Return [x, y] of the center of cell containing provided text 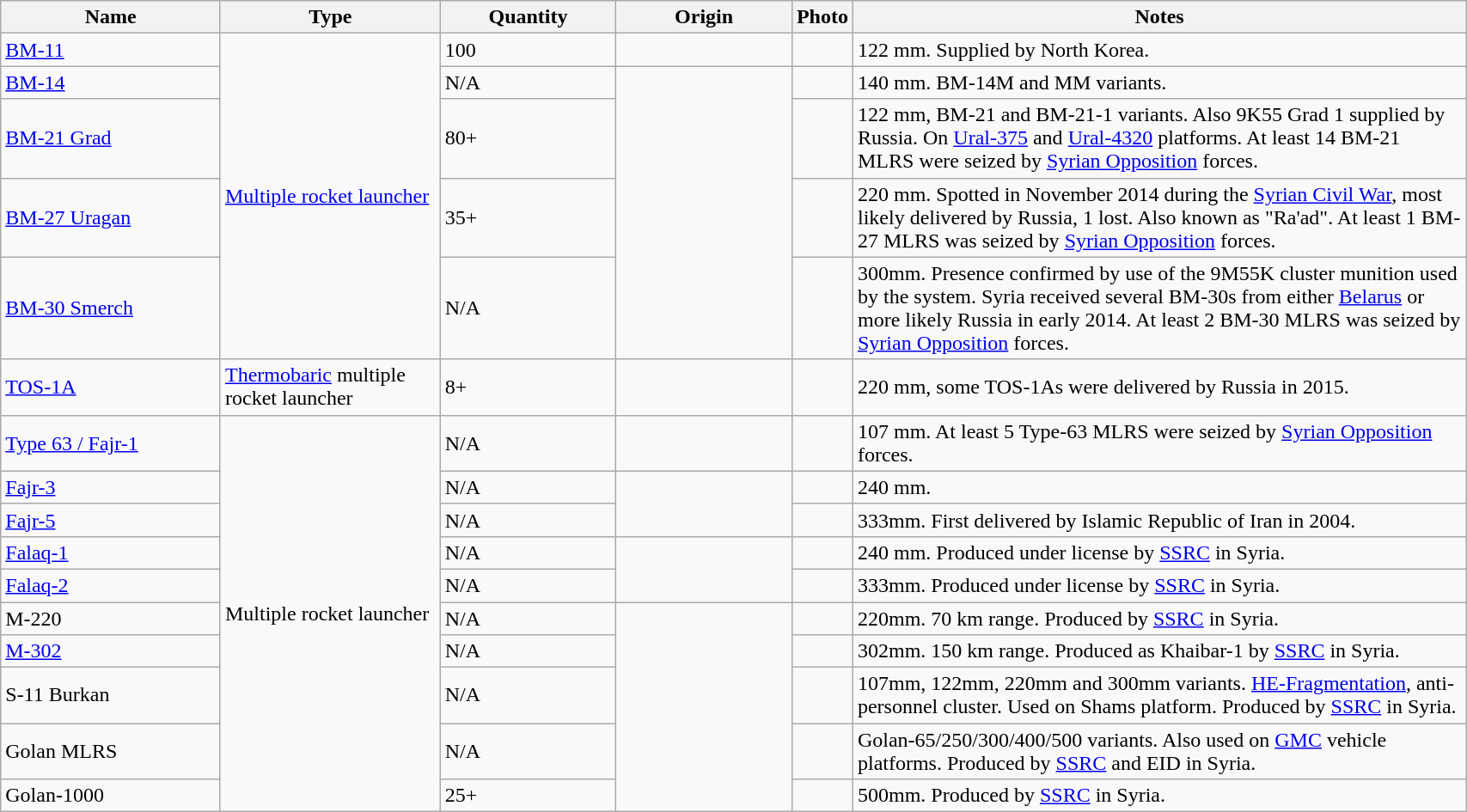
240 mm. Produced under license by SSRC in Syria. [1158, 553]
220mm. 70 km range. Produced by SSRC in Syria. [1158, 618]
Golan-65/250/300/400/500 variants. Also used on GMC vehicle platforms. Produced by SSRC and EID in Syria. [1158, 751]
Falaq-1 [111, 553]
107mm, 122mm, 220mm and 300mm variants. HE-Fragmentation, anti-personnel cluster. Used on Shams platform. Produced by SSRC in Syria. [1158, 696]
BM-21 Grad [111, 138]
Type 63 / Fajr-1 [111, 443]
25+ [528, 796]
BM-11 [111, 50]
8+ [528, 387]
500mm. Produced by SSRC in Syria. [1158, 796]
TOS-1A [111, 387]
Fajr-3 [111, 487]
BM-27 Uragan [111, 217]
BM-30 Smerch [111, 308]
M-220 [111, 618]
BM-14 [111, 82]
80+ [528, 138]
100 [528, 50]
Falaq-2 [111, 585]
240 mm. [1158, 487]
220 mm, some TOS-1As were delivered by Russia in 2015. [1158, 387]
Golan-1000 [111, 796]
122 mm. Supplied by North Korea. [1158, 50]
35+ [528, 217]
Golan MLRS [111, 751]
Quantity [528, 17]
S-11 Burkan [111, 696]
333mm. First delivered by Islamic Republic of Iran in 2004. [1158, 520]
107 mm. At least 5 Type-63 MLRS were seized by Syrian Opposition forces. [1158, 443]
Notes [1158, 17]
333mm. Produced under license by SSRC in Syria. [1158, 585]
M-302 [111, 651]
Photo [822, 17]
Type [330, 17]
Origin [705, 17]
302mm. 150 km range. Produced as Khaibar-1 by SSRC in Syria. [1158, 651]
Name [111, 17]
Thermobaric multiple rocket launcher [330, 387]
Fajr-5 [111, 520]
140 mm. BM-14M and MM variants. [1158, 82]
